Return [X, Y] of the center of cell containing provided text 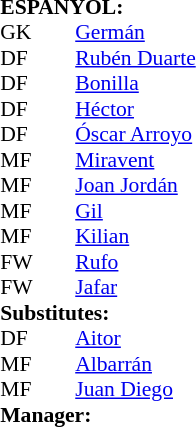
Bonilla [135, 83]
Albarrán [135, 364]
Jafar [135, 287]
GK [19, 33]
Juan Diego [135, 389]
Aitor [135, 339]
Óscar Arroyo [135, 135]
Rufo [135, 262]
Rubén Duarte [135, 58]
Substitutes: [98, 313]
Héctor [135, 109]
Germán [135, 33]
Joan Jordán [135, 185]
Gil [135, 211]
Kilian [135, 237]
Miravent [135, 160]
